From the cell containing the given text, extract its center point as [X, Y] coordinate. 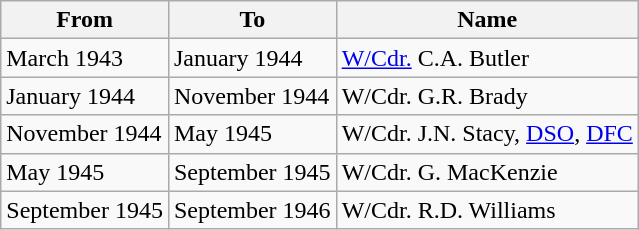
To [252, 20]
September 1946 [252, 210]
W/Cdr. G.R. Brady [487, 96]
Name [487, 20]
W/Cdr. J.N. Stacy, DSO, DFC [487, 134]
W/Cdr. C.A. Butler [487, 58]
March 1943 [85, 58]
From [85, 20]
W/Cdr. R.D. Williams [487, 210]
W/Cdr. G. MacKenzie [487, 172]
